Output the [x, y] coordinate of the center of the cell containing the given text.  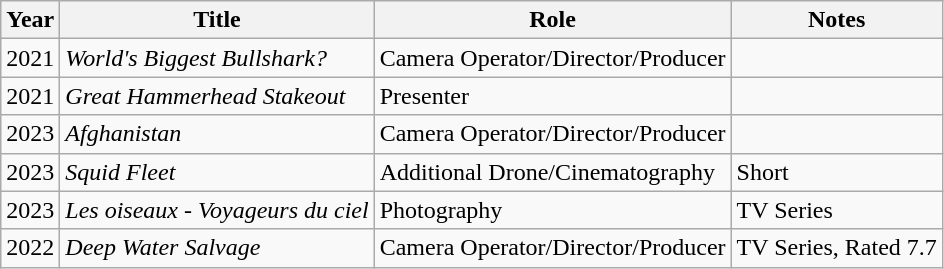
2022 [30, 248]
TV Series, Rated 7.7 [836, 248]
Great Hammerhead Stakeout [217, 96]
Short [836, 172]
Afghanistan [217, 134]
Photography [552, 210]
World's Biggest Bullshark? [217, 58]
Squid Fleet [217, 172]
Les oiseaux - Voyageurs du ciel [217, 210]
Additional Drone/Cinematography [552, 172]
Presenter [552, 96]
Title [217, 20]
Role [552, 20]
Notes [836, 20]
TV Series [836, 210]
Deep Water Salvage [217, 248]
Year [30, 20]
